For the text-containing cell, return its midpoint in (X, Y) coordinate format. 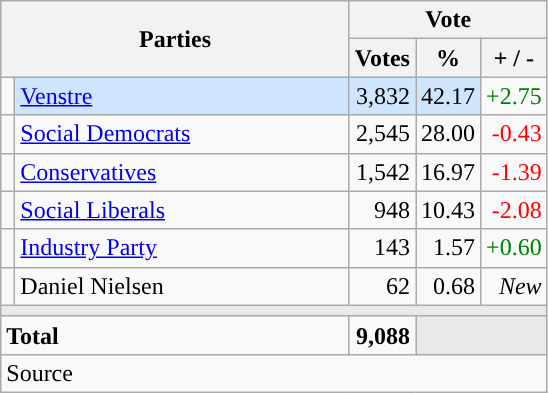
Votes (382, 58)
% (448, 58)
62 (382, 286)
143 (382, 248)
+ / - (514, 58)
Industry Party (182, 248)
-2.08 (514, 210)
Venstre (182, 96)
1.57 (448, 248)
3,832 (382, 96)
0.68 (448, 286)
+2.75 (514, 96)
28.00 (448, 134)
Daniel Nielsen (182, 286)
+0.60 (514, 248)
Social Democrats (182, 134)
948 (382, 210)
New (514, 286)
Vote (448, 20)
Social Liberals (182, 210)
Parties (176, 39)
-0.43 (514, 134)
-1.39 (514, 172)
Conservatives (182, 172)
Source (274, 373)
Total (176, 335)
1,542 (382, 172)
10.43 (448, 210)
42.17 (448, 96)
9,088 (382, 335)
2,545 (382, 134)
16.97 (448, 172)
